Search for the cell housing the specified text and yield its (x, y) center coordinate. 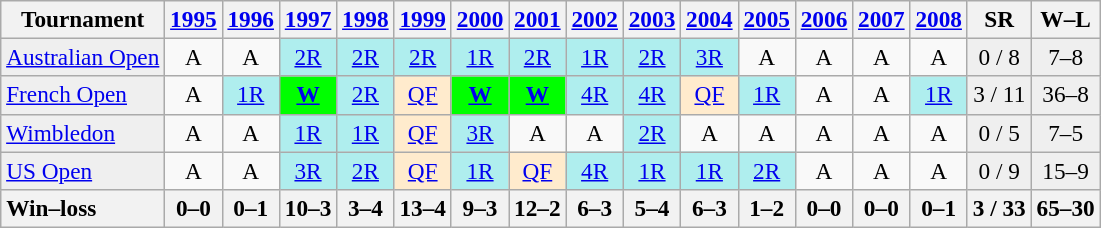
3–4 (366, 208)
1998 (366, 19)
2008 (938, 19)
2003 (652, 19)
French Open (83, 95)
10–3 (308, 208)
US Open (83, 170)
1997 (308, 19)
Tournament (83, 19)
W–L (1066, 19)
1996 (250, 19)
65–30 (1066, 208)
36–8 (1066, 95)
3 / 11 (999, 95)
Australian Open (83, 57)
1–2 (766, 208)
12–2 (538, 208)
2002 (594, 19)
13–4 (422, 208)
SR (999, 19)
7–8 (1066, 57)
2000 (480, 19)
15–9 (1066, 170)
2005 (766, 19)
0 / 5 (999, 133)
0 / 9 (999, 170)
1999 (422, 19)
2007 (882, 19)
Wimbledon (83, 133)
Win–loss (83, 208)
9–3 (480, 208)
1995 (194, 19)
2004 (710, 19)
0 / 8 (999, 57)
3 / 33 (999, 208)
2006 (824, 19)
2001 (538, 19)
5–4 (652, 208)
7–5 (1066, 133)
